Extract the (X, Y) coordinate from the center of the cell holding the provided text.  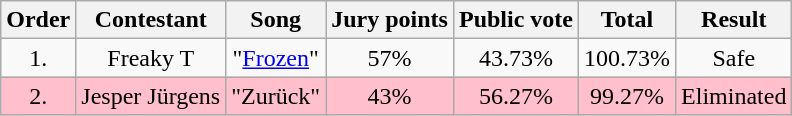
Result (734, 20)
Safe (734, 58)
2. (38, 96)
57% (390, 58)
56.27% (516, 96)
Order (38, 20)
"Frozen" (276, 58)
Public vote (516, 20)
Eliminated (734, 96)
Total (628, 20)
99.27% (628, 96)
Jesper Jürgens (151, 96)
Freaky T (151, 58)
Jury points (390, 20)
Contestant (151, 20)
1. (38, 58)
43% (390, 96)
100.73% (628, 58)
43.73% (516, 58)
"Zurück" (276, 96)
Song (276, 20)
